Extract the (X, Y) coordinate from the center of the cell holding the provided text.  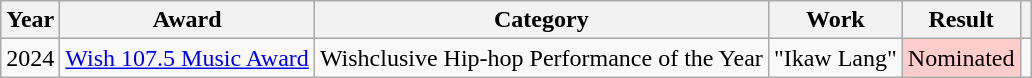
Wishclusive Hip-hop Performance of the Year (541, 58)
"Ikaw Lang" (835, 58)
Result (961, 20)
Work (835, 20)
Nominated (961, 58)
Wish 107.5 Music Award (188, 58)
Award (188, 20)
Category (541, 20)
Year (30, 20)
2024 (30, 58)
